Identify which cell holds the provided text, then report its (X, Y) central coordinate. 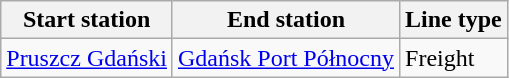
Freight (454, 58)
Pruszcz Gdański (87, 58)
Gdańsk Port Północny (286, 58)
Start station (87, 20)
End station (286, 20)
Line type (454, 20)
